From the cell containing the given text, extract its center point as [x, y] coordinate. 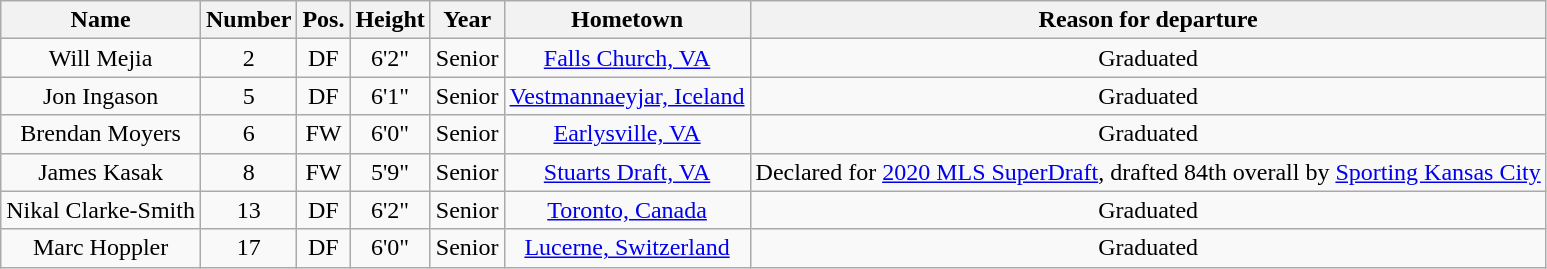
Jon Ingason [101, 96]
Height [390, 20]
Reason for departure [1148, 20]
Number [248, 20]
Brendan Moyers [101, 134]
Lucerne, Switzerland [627, 248]
Nikal Clarke-Smith [101, 210]
2 [248, 58]
Declared for 2020 MLS SuperDraft, drafted 84th overall by Sporting Kansas City [1148, 172]
Vestmannaeyjar, Iceland [627, 96]
Hometown [627, 20]
Year [467, 20]
17 [248, 248]
6'1" [390, 96]
Earlysville, VA [627, 134]
Stuarts Draft, VA [627, 172]
Name [101, 20]
Will Mejia [101, 58]
5 [248, 96]
James Kasak [101, 172]
Marc Hoppler [101, 248]
Toronto, Canada [627, 210]
Falls Church, VA [627, 58]
Pos. [324, 20]
6 [248, 134]
5'9" [390, 172]
8 [248, 172]
13 [248, 210]
